Find where the given text appears and provide that cell's center as (x, y) coordinate. 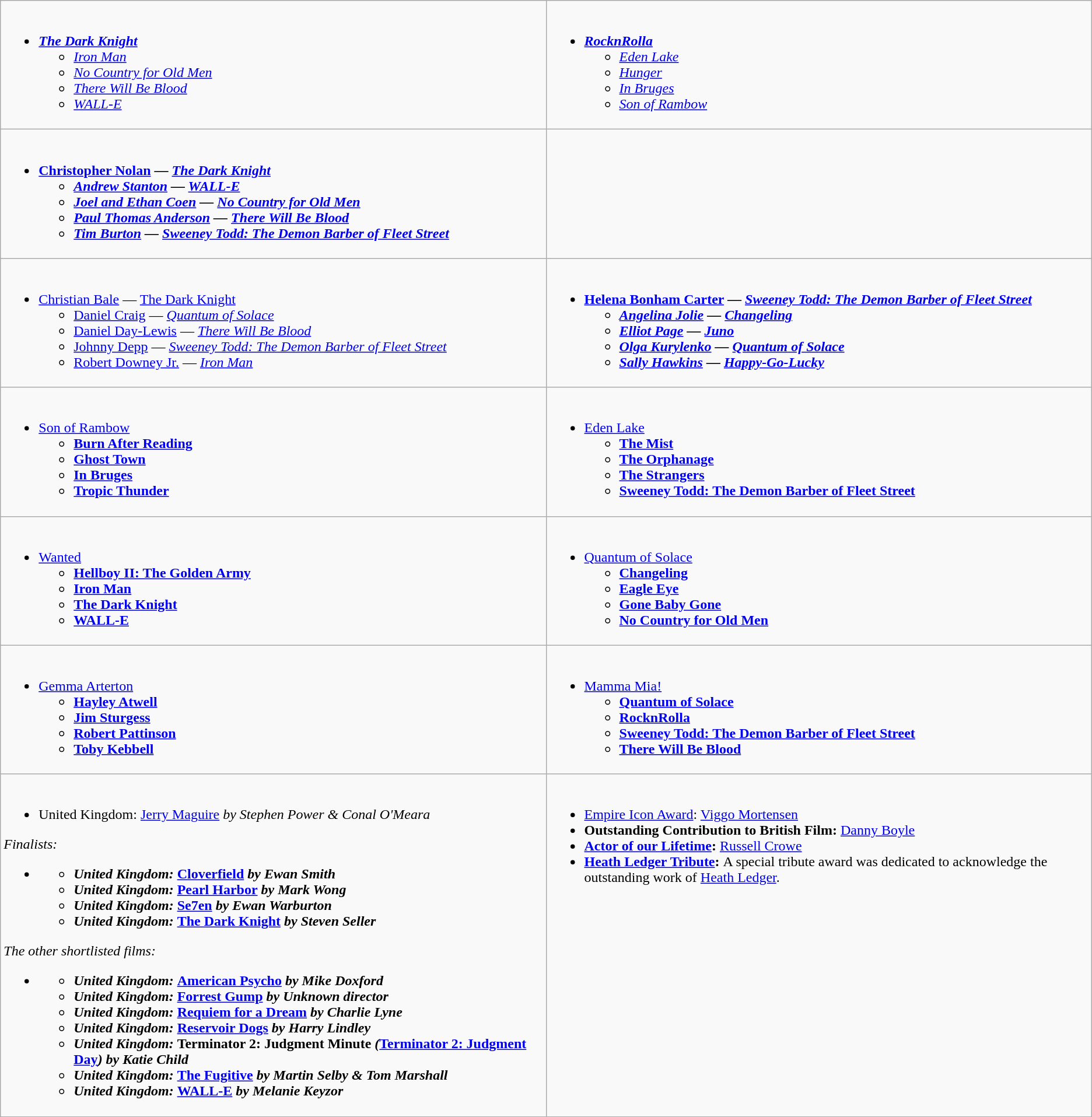
Quantum of SolaceChangelingEagle EyeGone Baby GoneNo Country for Old Men (819, 581)
Eden LakeThe MistThe OrphanageThe StrangersSweeney Todd: The Demon Barber of Fleet Street (819, 451)
WantedHellboy II: The Golden ArmyIron ManThe Dark KnightWALL-E (273, 581)
Gemma ArtertonHayley AtwellJim SturgessRobert PattinsonToby Kebbell (273, 709)
The Dark KnightIron ManNo Country for Old MenThere Will Be BloodWALL-E (273, 65)
RocknRollaEden LakeHungerIn BrugesSon of Rambow (819, 65)
Son of RambowBurn After ReadingGhost TownIn BrugesTropic Thunder (273, 451)
Mamma Mia!Quantum of SolaceRocknRollaSweeney Todd: The Demon Barber of Fleet StreetThere Will Be Blood (819, 709)
